Locate the cell with the specified text and output its [x, y] center coordinate. 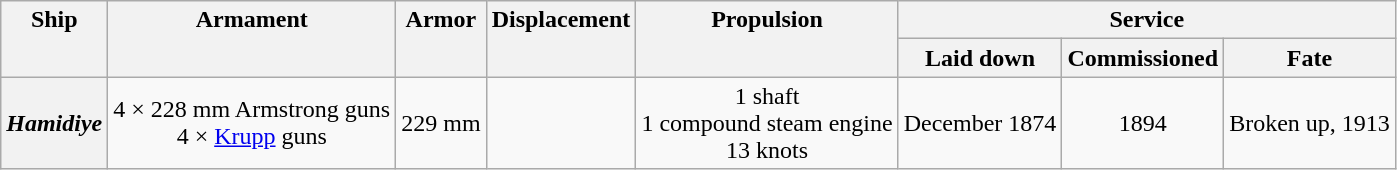
1894 [1143, 123]
Fate [1310, 58]
Armor [441, 39]
December 1874 [980, 123]
Service [1146, 20]
Commissioned [1143, 58]
Hamidiye [54, 123]
229 mm [441, 123]
1 shaft1 compound steam engine13 knots [767, 123]
Laid down [980, 58]
Propulsion [767, 39]
4 × 228 mm Armstrong guns 4 × Krupp guns [252, 123]
Displacement [561, 39]
Armament [252, 39]
Ship [54, 39]
Broken up, 1913 [1310, 123]
